Detect which cell encompasses the target text, then output its [X, Y] center coordinate. 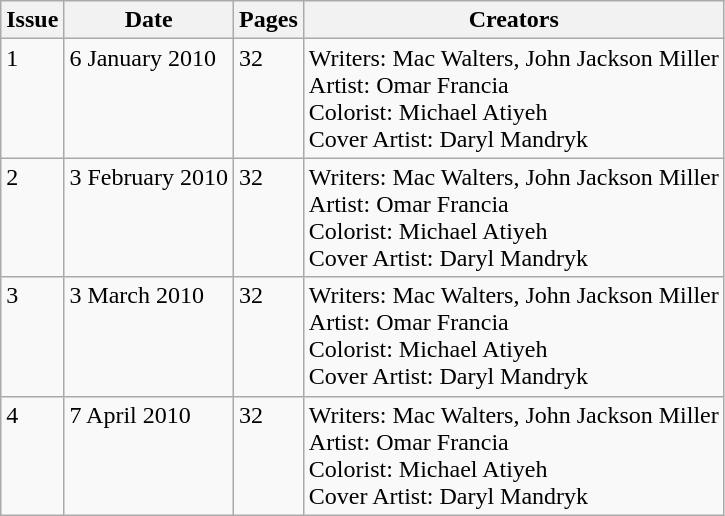
Issue [32, 20]
Creators [514, 20]
1 [32, 98]
3 [32, 336]
Date [149, 20]
Pages [269, 20]
3 February 2010 [149, 218]
4 [32, 456]
7 April 2010 [149, 456]
2 [32, 218]
3 March 2010 [149, 336]
6 January 2010 [149, 98]
